Return (X, Y) of the center of cell containing provided text 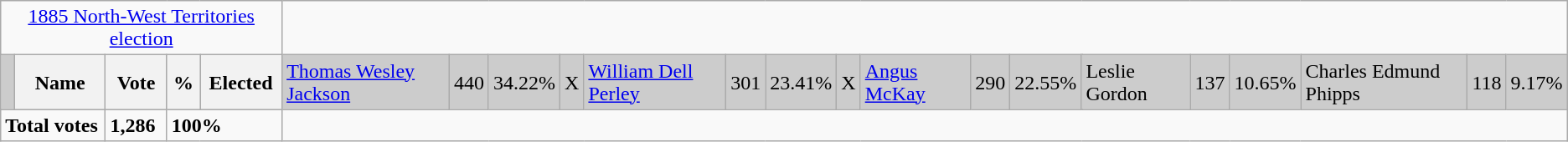
34.22% (524, 82)
Angus McKay (916, 82)
100% (224, 125)
Vote (136, 82)
290 (990, 82)
Total votes (54, 125)
440 (469, 82)
301 (745, 82)
Charles Edmund Phipps (1384, 82)
% (183, 82)
9.17% (1536, 82)
22.55% (1045, 82)
William Dell Perley (655, 82)
137 (1210, 82)
Leslie Gordon (1136, 82)
1885 North-West Territories election (142, 28)
118 (1487, 82)
Name (60, 82)
10.65% (1265, 82)
Thomas Wesley Jackson (366, 82)
Elected (241, 82)
1,286 (136, 125)
23.41% (801, 82)
